Identify which cell holds the provided text, then report its [X, Y] central coordinate. 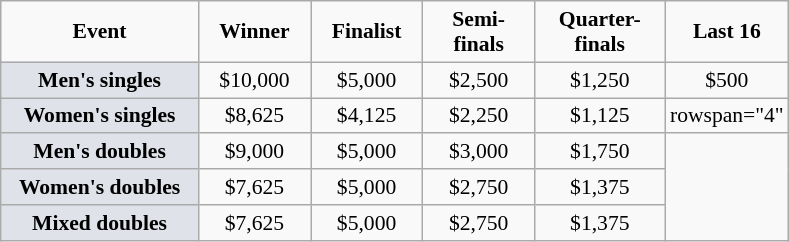
Men's doubles [100, 152]
Women's singles [100, 116]
$1,125 [600, 116]
Men's singles [100, 80]
Mixed doubles [100, 223]
$3,000 [479, 152]
$8,625 [254, 116]
Winner [254, 32]
$1,250 [600, 80]
$9,000 [254, 152]
Finalist [366, 32]
Semi-finals [479, 32]
$500 [727, 80]
rowspan="4" [727, 116]
$10,000 [254, 80]
$1,750 [600, 152]
Women's doubles [100, 187]
Event [100, 32]
Last 16 [727, 32]
$4,125 [366, 116]
$2,500 [479, 80]
$2,250 [479, 116]
Quarter-finals [600, 32]
